Find where the given text appears and provide that cell's center as [x, y] coordinate. 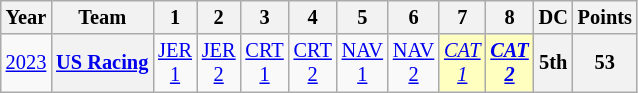
7 [462, 17]
NAV1 [362, 63]
8 [509, 17]
CRT1 [265, 63]
US Racing [102, 63]
NAV2 [414, 63]
CRT2 [313, 63]
53 [605, 63]
Team [102, 17]
2 [219, 17]
4 [313, 17]
JER2 [219, 63]
CAT2 [509, 63]
DC [554, 17]
JER1 [175, 63]
5 [362, 17]
3 [265, 17]
Year [26, 17]
5th [554, 63]
1 [175, 17]
Points [605, 17]
CAT1 [462, 63]
6 [414, 17]
2023 [26, 63]
